Provide the [X, Y] coordinate of the cell's center where the given text is located.  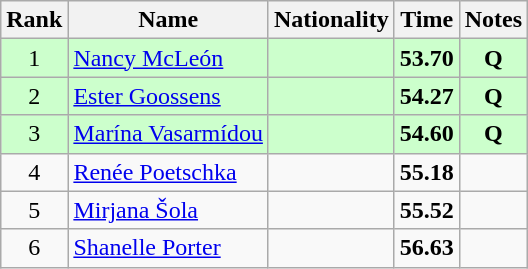
2 [34, 96]
54.27 [426, 96]
Shanelle Porter [168, 248]
Name [168, 20]
Ester Goossens [168, 96]
3 [34, 134]
Rank [34, 20]
55.18 [426, 172]
Marína Vasarmídou [168, 134]
54.60 [426, 134]
1 [34, 58]
4 [34, 172]
Mirjana Šola [168, 210]
53.70 [426, 58]
Time [426, 20]
Nationality [331, 20]
Nancy McLeón [168, 58]
56.63 [426, 248]
6 [34, 248]
Notes [493, 20]
5 [34, 210]
55.52 [426, 210]
Renée Poetschka [168, 172]
